Detect which cell encompasses the target text, then output its (x, y) center coordinate. 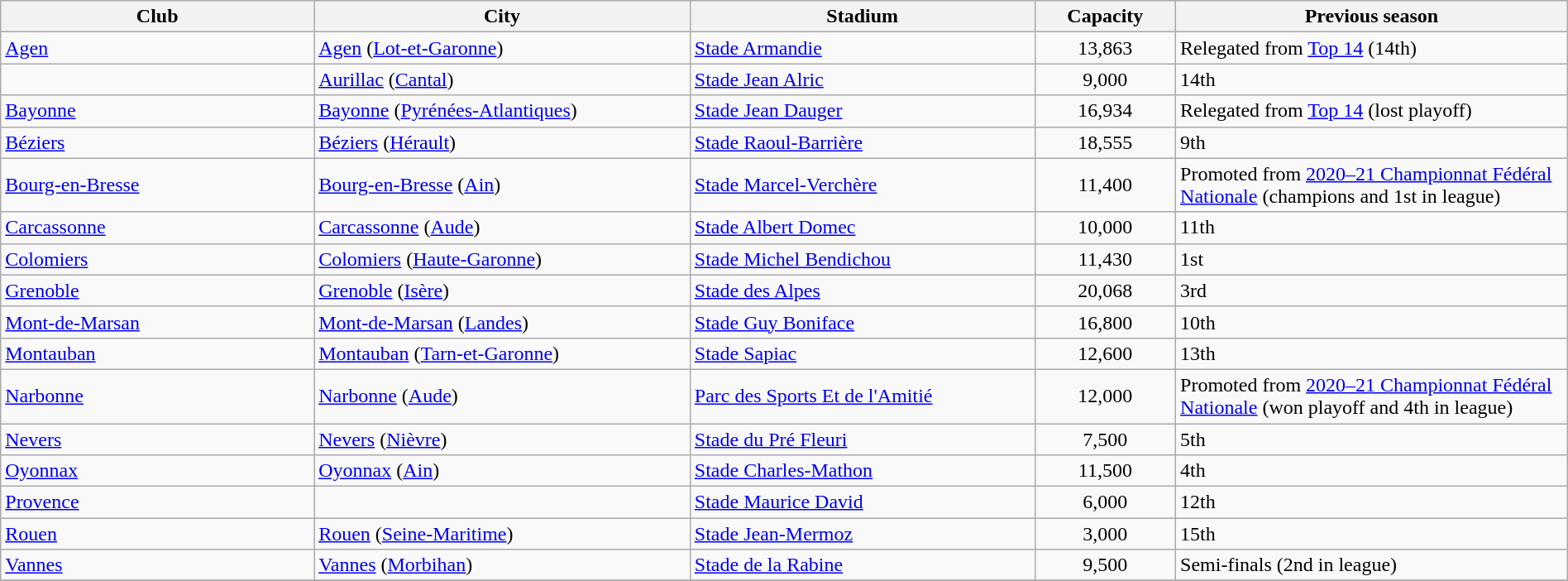
Montauban (Tarn-et-Garonne) (503, 353)
9th (1372, 142)
3rd (1372, 290)
Club (157, 17)
Stade Albert Domec (862, 228)
Colomiers (157, 259)
Promoted from 2020–21 Championnat Fédéral Nationale (won playoff and 4th in league) (1372, 396)
14th (1372, 79)
Bourg-en-Bresse (157, 185)
Montauban (157, 353)
Stade Marcel-Verchère (862, 185)
Mont-de-Marsan (Landes) (503, 322)
11,400 (1105, 185)
Narbonne (Aude) (503, 396)
Mont-de-Marsan (157, 322)
Rouen (Seine-Maritime) (503, 534)
Capacity (1105, 17)
9,000 (1105, 79)
Previous season (1372, 17)
13th (1372, 353)
9,500 (1105, 565)
Stade Sapiac (862, 353)
1st (1372, 259)
Bourg-en-Bresse (Ain) (503, 185)
Vannes (157, 565)
Aurillac (Cantal) (503, 79)
Provence (157, 502)
Carcassonne (157, 228)
Nevers (157, 439)
12,600 (1105, 353)
13,863 (1105, 48)
Parc des Sports Et de l'Amitié (862, 396)
10,000 (1105, 228)
Oyonnax (157, 471)
Relegated from Top 14 (lost playoff) (1372, 111)
Semi-finals (2nd in league) (1372, 565)
11,430 (1105, 259)
Agen (Lot-et-Garonne) (503, 48)
Stade des Alpes (862, 290)
Béziers (Hérault) (503, 142)
20,068 (1105, 290)
Stade Raoul-Barrière (862, 142)
12th (1372, 502)
Bayonne (Pyrénées-Atlantiques) (503, 111)
Stade du Pré Fleuri (862, 439)
Nevers (Nièvre) (503, 439)
Rouen (157, 534)
12,000 (1105, 396)
Stade Jean-Mermoz (862, 534)
16,934 (1105, 111)
Stade de la Rabine (862, 565)
Grenoble (Isère) (503, 290)
4th (1372, 471)
6,000 (1105, 502)
5th (1372, 439)
Oyonnax (Ain) (503, 471)
Stade Guy Boniface (862, 322)
Agen (157, 48)
Stade Maurice David (862, 502)
Relegated from Top 14 (14th) (1372, 48)
Stade Jean Alric (862, 79)
Promoted from 2020–21 Championnat Fédéral Nationale (champions and 1st in league) (1372, 185)
Bayonne (157, 111)
Stade Charles-Mathon (862, 471)
3,000 (1105, 534)
Narbonne (157, 396)
City (503, 17)
Béziers (157, 142)
Colomiers (Haute-Garonne) (503, 259)
11th (1372, 228)
15th (1372, 534)
Stadium (862, 17)
Stade Armandie (862, 48)
7,500 (1105, 439)
Stade Michel Bendichou (862, 259)
Carcassonne (Aude) (503, 228)
18,555 (1105, 142)
Grenoble (157, 290)
Stade Jean Dauger (862, 111)
11,500 (1105, 471)
16,800 (1105, 322)
Vannes (Morbihan) (503, 565)
10th (1372, 322)
